Determine the (x, y) coordinate at the center of the cell enclosing the given text.  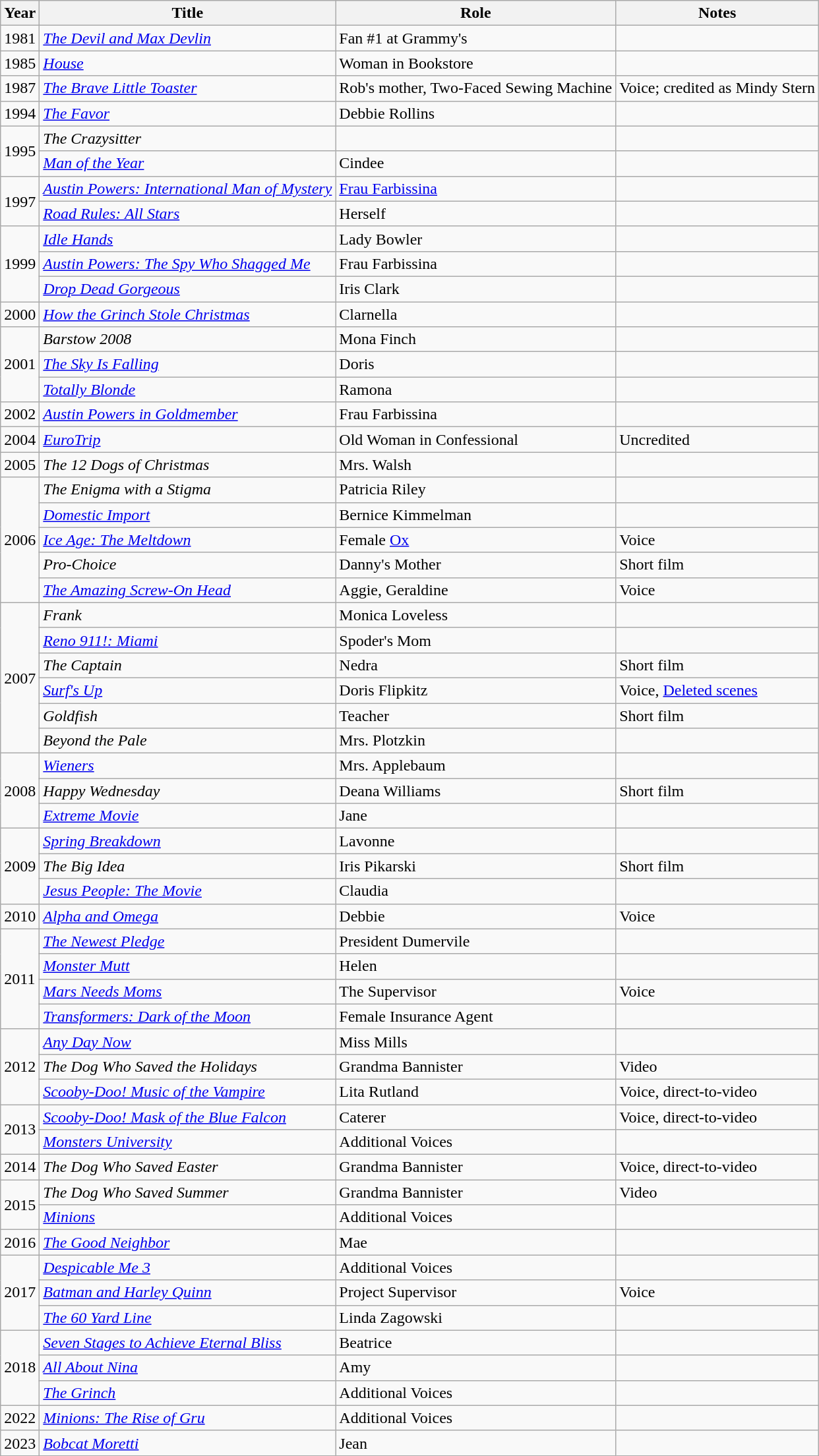
Debbie Rollins (476, 113)
Spring Breakdown (187, 841)
2002 (20, 415)
2022 (20, 1418)
Extreme Movie (187, 816)
Road Rules: All Stars (187, 214)
Spoder's Mom (476, 640)
Aggie, Geraldine (476, 590)
Claudia (476, 891)
The Dog Who Saved Easter (187, 1167)
Mrs. Walsh (476, 465)
Lita Rutland (476, 1092)
Monica Loveless (476, 615)
Female Insurance Agent (476, 1016)
Fan #1 at Grammy's (476, 38)
Ramona (476, 390)
2008 (20, 791)
Mrs. Applebaum (476, 766)
Mars Needs Moms (187, 991)
Iris Pikarski (476, 866)
2015 (20, 1205)
The Crazysitter (187, 138)
Mae (476, 1242)
2010 (20, 916)
The Supervisor (476, 991)
Idle Hands (187, 239)
The Captain (187, 665)
2016 (20, 1242)
2023 (20, 1443)
1999 (20, 264)
The Dog Who Saved Summer (187, 1192)
The Dog Who Saved the Holidays (187, 1066)
2009 (20, 866)
Doris Flipkitz (476, 690)
Project Supervisor (476, 1293)
The 60 Yard Line (187, 1318)
The Favor (187, 113)
Amy (476, 1368)
The Big Idea (187, 866)
Wieners (187, 766)
2014 (20, 1167)
Austin Powers: International Man of Mystery (187, 189)
Bobcat Moretti (187, 1443)
EuroTrip (187, 440)
Rob's mother, Two-Faced Sewing Machine (476, 88)
Reno 911!: Miami (187, 640)
The Brave Little Toaster (187, 88)
The Newest Pledge (187, 941)
Lavonne (476, 841)
Herself (476, 214)
2012 (20, 1066)
Teacher (476, 715)
Scooby-Doo! Music of the Vampire (187, 1092)
2018 (20, 1368)
All About Nina (187, 1368)
How the Grinch Stole Christmas (187, 314)
Austin Powers: The Spy Who Shagged Me (187, 264)
Surf's Up (187, 690)
Patricia Riley (476, 490)
1994 (20, 113)
Iris Clark (476, 289)
Ice Age: The Meltdown (187, 540)
2011 (20, 979)
2006 (20, 540)
Jesus People: The Movie (187, 891)
Mona Finch (476, 339)
Scooby-Doo! Mask of the Blue Falcon (187, 1117)
1987 (20, 88)
Monster Mutt (187, 966)
Totally Blonde (187, 390)
The Good Neighbor (187, 1242)
Caterer (476, 1117)
Barstow 2008 (187, 339)
Jean (476, 1443)
Happy Wednesday (187, 791)
Lady Bowler (476, 239)
Alpha and Omega (187, 916)
2004 (20, 440)
Austin Powers in Goldmember (187, 415)
Doris (476, 364)
Notes (717, 13)
2001 (20, 364)
Pro-Choice (187, 565)
Role (476, 13)
Frank (187, 615)
Beatrice (476, 1343)
Beyond the Pale (187, 741)
Voice, Deleted scenes (717, 690)
Cindee (476, 163)
2000 (20, 314)
President Dumervile (476, 941)
The Amazing Screw-On Head (187, 590)
1995 (20, 151)
Despicable Me 3 (187, 1267)
2007 (20, 678)
Goldfish (187, 715)
The Sky Is Falling (187, 364)
Voice; credited as Mindy Stern (717, 88)
Year (20, 13)
1981 (20, 38)
The Devil and Max Devlin (187, 38)
Helen (476, 966)
Woman in Bookstore (476, 63)
Drop Dead Gorgeous (187, 289)
Title (187, 13)
Danny's Mother (476, 565)
Female Ox (476, 540)
2005 (20, 465)
Jane (476, 816)
Uncredited (717, 440)
The Grinch (187, 1393)
Nedra (476, 665)
Any Day Now (187, 1041)
The Enigma with a Stigma (187, 490)
Old Woman in Confessional (476, 440)
Bernice Kimmelman (476, 515)
2013 (20, 1130)
Domestic Import (187, 515)
Batman and Harley Quinn (187, 1293)
Man of the Year (187, 163)
Seven Stages to Achieve Eternal Bliss (187, 1343)
Mrs. Plotzkin (476, 741)
Minions (187, 1217)
1997 (20, 201)
1985 (20, 63)
Monsters University (187, 1142)
The 12 Dogs of Christmas (187, 465)
Clarnella (476, 314)
Minions: The Rise of Gru (187, 1418)
Miss Mills (476, 1041)
2017 (20, 1293)
Transformers: Dark of the Moon (187, 1016)
Linda Zagowski (476, 1318)
House (187, 63)
Deana Williams (476, 791)
Debbie (476, 916)
